Extract the (X, Y) coordinate from the center of the cell holding the provided text.  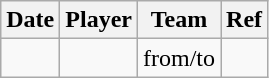
Team (178, 20)
Date (30, 20)
from/to (178, 58)
Player (99, 20)
Ref (244, 20)
